From the cell containing the given text, extract its center point as (x, y) coordinate. 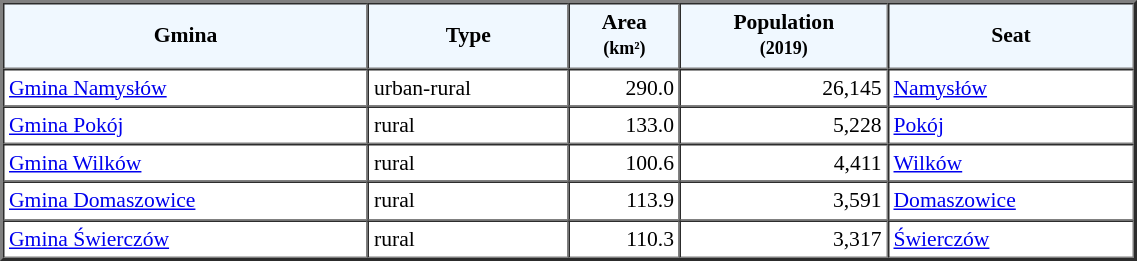
133.0 (624, 125)
Gmina Świerczów (186, 239)
Świerczów (1012, 239)
26,145 (784, 87)
Gmina Wilków (186, 163)
Pokój (1012, 125)
Domaszowice (1012, 201)
290.0 (624, 87)
Type (468, 36)
110.3 (624, 239)
Gmina Namysłów (186, 87)
100.6 (624, 163)
Gmina Domaszowice (186, 201)
Population(2019) (784, 36)
5,228 (784, 125)
Area(km²) (624, 36)
Gmina Pokój (186, 125)
Namysłów (1012, 87)
3,591 (784, 201)
Gmina (186, 36)
Seat (1012, 36)
3,317 (784, 239)
4,411 (784, 163)
urban-rural (468, 87)
Wilków (1012, 163)
113.9 (624, 201)
